For the text-containing cell, return its midpoint in (X, Y) coordinate format. 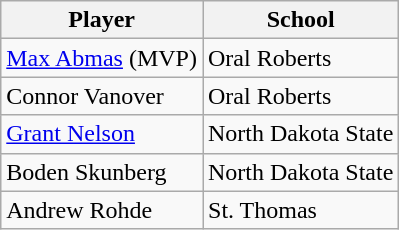
Max Abmas (MVP) (102, 58)
Grant Nelson (102, 134)
Boden Skunberg (102, 172)
Connor Vanover (102, 96)
Andrew Rohde (102, 210)
School (300, 20)
Player (102, 20)
St. Thomas (300, 210)
